Search for the cell housing the specified text and yield its (x, y) center coordinate. 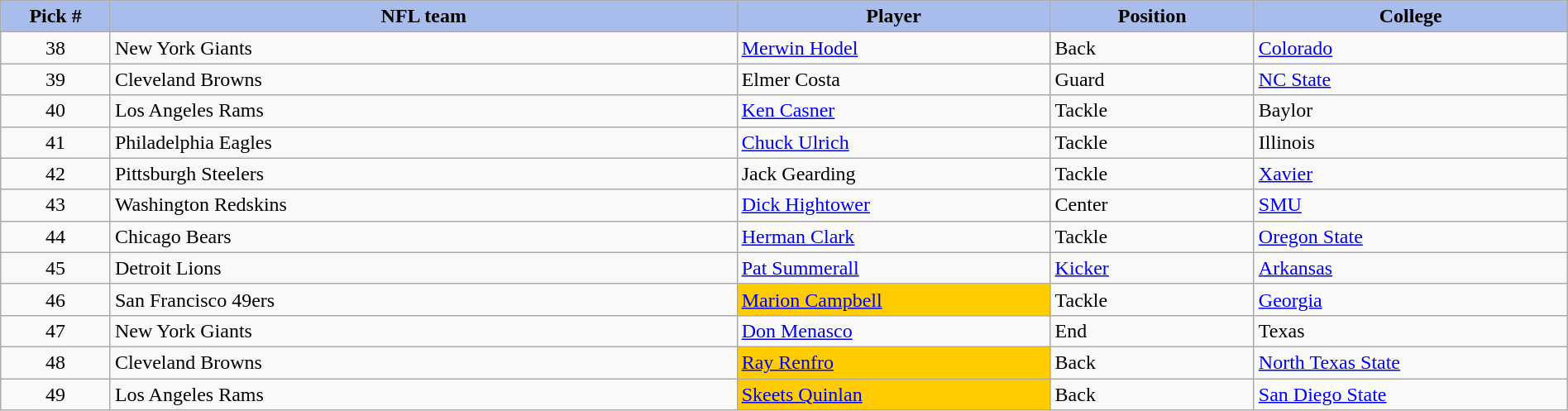
Washington Redskins (423, 205)
Marion Campbell (893, 299)
Pat Summerall (893, 268)
Ray Renfro (893, 362)
College (1411, 17)
Don Menasco (893, 331)
Ken Casner (893, 111)
Elmer Costa (893, 79)
42 (56, 174)
Dick Hightower (893, 205)
Position (1152, 17)
Merwin Hodel (893, 48)
39 (56, 79)
San Diego State (1411, 394)
Oregon State (1411, 237)
Illinois (1411, 142)
NC State (1411, 79)
45 (56, 268)
Philadelphia Eagles (423, 142)
Texas (1411, 331)
Pittsburgh Steelers (423, 174)
North Texas State (1411, 362)
End (1152, 331)
38 (56, 48)
Detroit Lions (423, 268)
44 (56, 237)
43 (56, 205)
Player (893, 17)
San Francisco 49ers (423, 299)
NFL team (423, 17)
Jack Gearding (893, 174)
46 (56, 299)
40 (56, 111)
SMU (1411, 205)
41 (56, 142)
Arkansas (1411, 268)
Georgia (1411, 299)
Baylor (1411, 111)
Pick # (56, 17)
Chicago Bears (423, 237)
Center (1152, 205)
Skeets Quinlan (893, 394)
Guard (1152, 79)
Xavier (1411, 174)
47 (56, 331)
Herman Clark (893, 237)
48 (56, 362)
Chuck Ulrich (893, 142)
49 (56, 394)
Colorado (1411, 48)
Kicker (1152, 268)
